For the text-containing cell, return its midpoint in [X, Y] coordinate format. 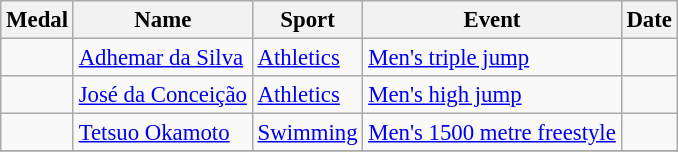
Tetsuo Okamoto [162, 133]
Event [492, 20]
Sport [308, 20]
Date [649, 20]
Swimming [308, 133]
Men's 1500 metre freestyle [492, 133]
Name [162, 20]
Men's triple jump [492, 58]
José da Conceição [162, 95]
Adhemar da Silva [162, 58]
Men's high jump [492, 95]
Medal [38, 20]
